Output the [X, Y] coordinate of the center of the cell containing the given text.  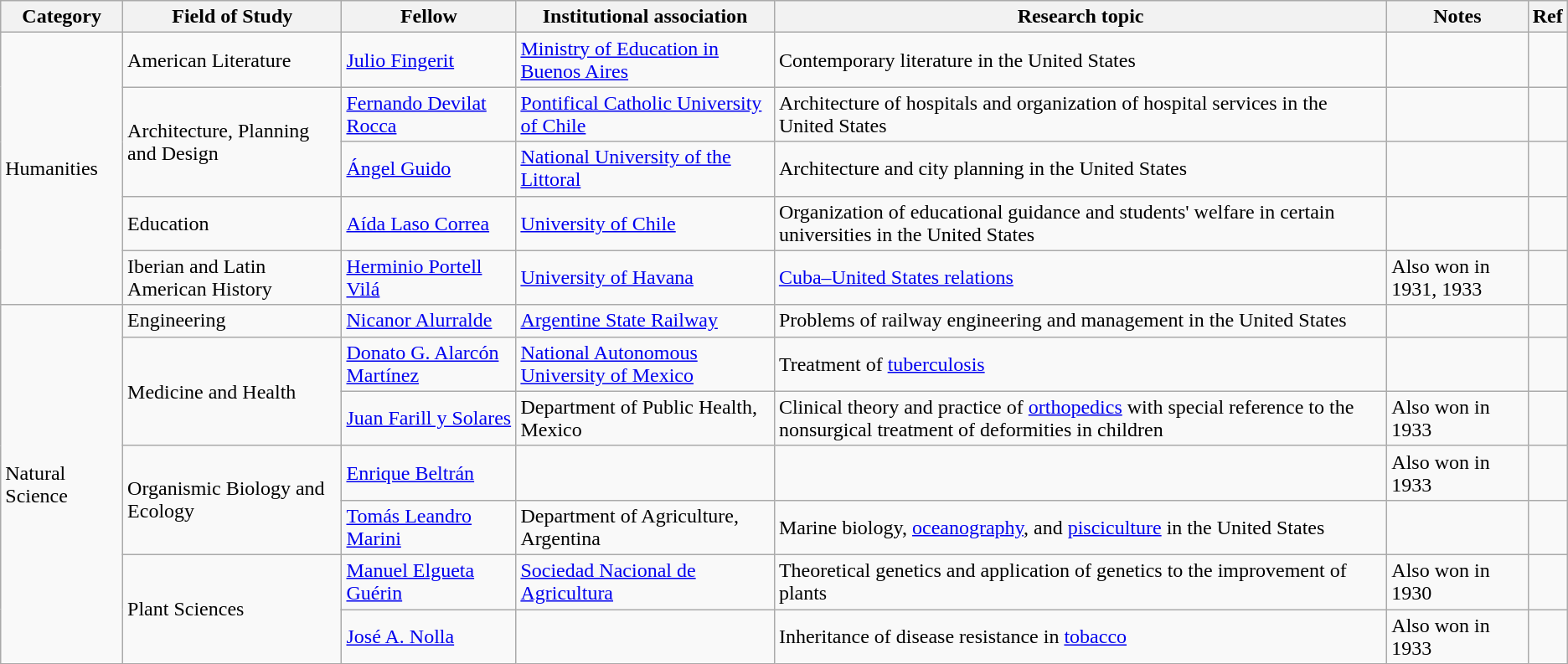
Theoretical genetics and application of genetics to the improvement of plants [1081, 581]
Aída Laso Correa [429, 223]
Tomás Leandro Marini [429, 528]
Department of Public Health, Mexico [645, 419]
Plant Sciences [233, 609]
American Literature [233, 60]
Education [233, 223]
Ref [1548, 17]
National University of the Littoral [645, 169]
Fellow [429, 17]
Also won in 1930 [1457, 581]
Also won in 1931, 1933 [1457, 278]
Juan Farill y Solares [429, 419]
Nicanor Alurralde [429, 321]
Clinical theory and practice of orthopedics with special reference to the nonsurgical treatment of deformities in children [1081, 419]
Problems of railway engineering and management in the United States [1081, 321]
Contemporary literature in the United States [1081, 60]
Argentine State Railway [645, 321]
Architecture of hospitals and organization of hospital services in the United States [1081, 114]
Iberian and Latin American History [233, 278]
Institutional association [645, 17]
Inheritance of disease resistance in tobacco [1081, 636]
University of Havana [645, 278]
Herminio Portell Vilá [429, 278]
Humanities [62, 169]
Field of Study [233, 17]
Manuel Elgueta Guérin [429, 581]
José A. Nolla [429, 636]
Cuba–United States relations [1081, 278]
Sociedad Nacional de Agricultura [645, 581]
Treatment of tuberculosis [1081, 363]
Julio Fingerit [429, 60]
Ministry of Education in Buenos Aires [645, 60]
Engineering [233, 321]
Marine biology, oceanography, and pisciculture in the United States [1081, 528]
Fernando Devilat Rocca [429, 114]
National Autonomous University of Mexico [645, 363]
Organismic Biology and Ecology [233, 500]
Natural Science [62, 484]
Ángel Guido [429, 169]
Medicine and Health [233, 391]
Architecture and city planning in the United States [1081, 169]
Research topic [1081, 17]
Architecture, Planning and Design [233, 142]
Enrique Beltrán [429, 472]
Category [62, 17]
Organization of educational guidance and students' welfare in certain universities in the United States [1081, 223]
Donato G. Alarcón Martínez [429, 363]
Notes [1457, 17]
Department of Agriculture, Argentina [645, 528]
University of Chile [645, 223]
Pontifical Catholic University of Chile [645, 114]
